From the cell containing the given text, extract its center point as [x, y] coordinate. 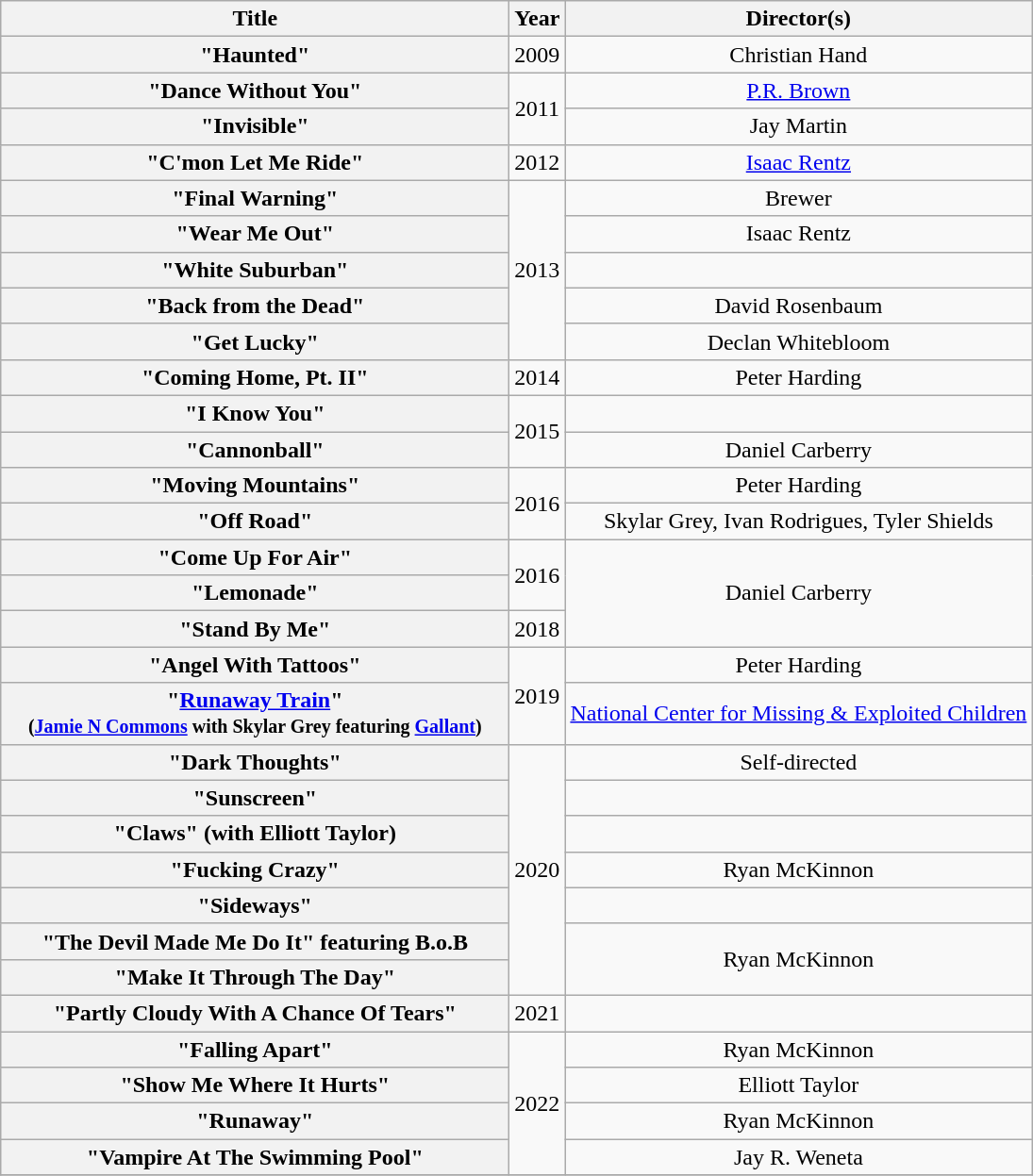
2011 [538, 108]
2022 [538, 1103]
"Sunscreen" [255, 798]
Jay R. Weneta [798, 1157]
National Center for Missing & Exploited Children [798, 713]
Director(s) [798, 19]
"Claws" (with Elliott Taylor) [255, 834]
Skylar Grey, Ivan Rodrigues, Tyler Shields [798, 522]
"White Suburban" [255, 270]
"Stand By Me" [255, 629]
"Invisible" [255, 126]
"Haunted" [255, 55]
"Dance Without You" [255, 91]
"Make It Through The Day" [255, 977]
"Final Warning" [255, 198]
"Come Up For Air" [255, 557]
2013 [538, 270]
Self-directed [798, 762]
Title [255, 19]
"The Devil Made Me Do It" featuring B.o.B [255, 941]
"Partly Cloudy With A Chance Of Tears" [255, 1013]
"Cannonball" [255, 450]
Year [538, 19]
"Dark Thoughts" [255, 762]
"Sideways" [255, 905]
Declan Whitebloom [798, 341]
"Lemonade" [255, 593]
2019 [538, 696]
2018 [538, 629]
P.R. Brown [798, 91]
2015 [538, 431]
2009 [538, 55]
"Coming Home, Pt. II" [255, 377]
"Off Road" [255, 522]
Christian Hand [798, 55]
"I Know You" [255, 413]
2020 [538, 870]
"Wear Me Out" [255, 234]
"Moving Mountains" [255, 486]
"Get Lucky" [255, 341]
"Runaway Train"(Jamie N Commons with Skylar Grey featuring Gallant) [255, 713]
Brewer [798, 198]
"Runaway" [255, 1121]
"C'mon Let Me Ride" [255, 162]
Elliott Taylor [798, 1085]
"Fucking Crazy" [255, 870]
"Vampire At The Swimming Pool" [255, 1157]
David Rosenbaum [798, 306]
"Back from the Dead" [255, 306]
Jay Martin [798, 126]
2021 [538, 1013]
2012 [538, 162]
"Falling Apart" [255, 1050]
"Angel With Tattoos" [255, 665]
2014 [538, 377]
"Show Me Where It Hurts" [255, 1085]
